Return the (X, Y) coordinate for the center point of the cell that contains the specified text.  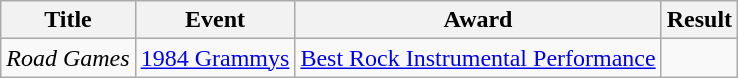
Award (478, 20)
Title (68, 20)
Best Rock Instrumental Performance (478, 58)
Road Games (68, 58)
Result (699, 20)
1984 Grammys (215, 58)
Event (215, 20)
